Search for the cell housing the specified text and yield its (X, Y) center coordinate. 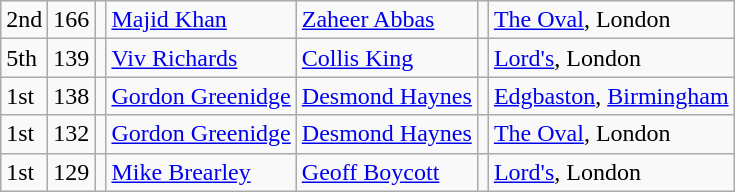
132 (72, 134)
Viv Richards (201, 58)
166 (72, 20)
Edgbaston, Birmingham (611, 96)
Geoff Boycott (386, 172)
Mike Brearley (201, 172)
138 (72, 96)
5th (24, 58)
Zaheer Abbas (386, 20)
2nd (24, 20)
129 (72, 172)
Collis King (386, 58)
Majid Khan (201, 20)
139 (72, 58)
